Output the [x, y] coordinate of the center of the cell containing the given text.  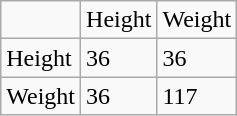
117 [197, 96]
